Provide the (x, y) coordinate of the cell's center where the given text is located.  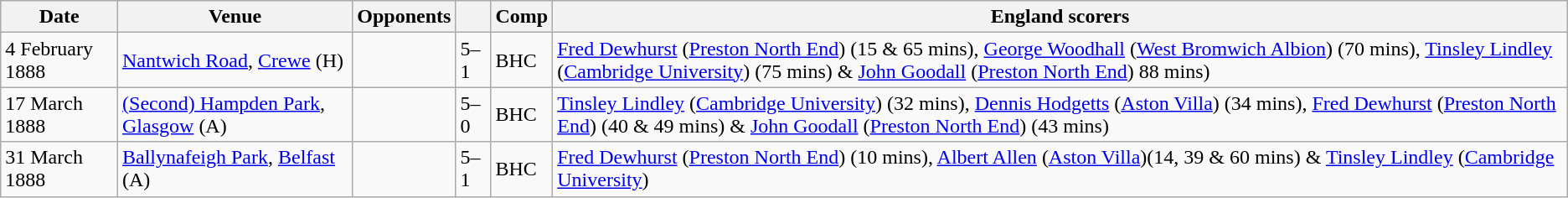
Venue (235, 17)
Ballynafeigh Park, Belfast (A) (235, 169)
31 March 1888 (59, 169)
(Second) Hampden Park, Glasgow (A) (235, 114)
5–0 (473, 114)
Opponents (404, 17)
Nantwich Road, Crewe (H) (235, 60)
17 March 1888 (59, 114)
England scorers (1060, 17)
4 February 1888 (59, 60)
Comp (522, 17)
Fred Dewhurst (Preston North End) (10 mins), Albert Allen (Aston Villa)(14, 39 & 60 mins) & Tinsley Lindley (Cambridge University) (1060, 169)
Date (59, 17)
